Find where the given text appears and provide that cell's center as (X, Y) coordinate. 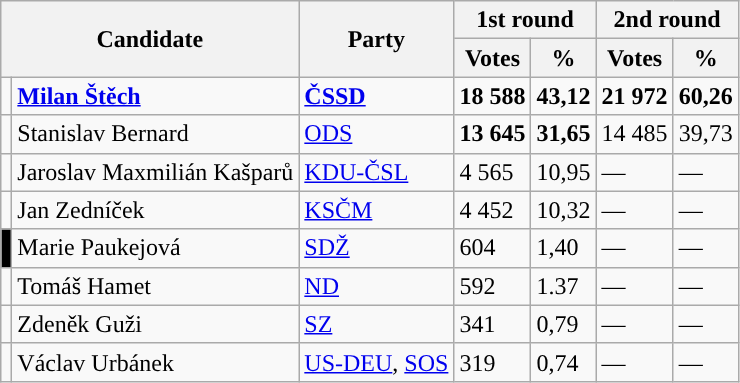
4 565 (492, 172)
SZ (376, 324)
2nd round (667, 20)
Zdeněk Guži (156, 324)
18 588 (492, 96)
10,32 (564, 210)
592 (492, 286)
1.37 (564, 286)
604 (492, 248)
39,73 (706, 134)
13 645 (492, 134)
1st round (525, 20)
14 485 (634, 134)
0,74 (564, 362)
Jan Zedníček (156, 210)
319 (492, 362)
10,95 (564, 172)
Stanislav Bernard (156, 134)
21 972 (634, 96)
1,40 (564, 248)
Party (376, 39)
ČSSD (376, 96)
Tomáš Hamet (156, 286)
341 (492, 324)
Jaroslav Maxmilián Kašparů (156, 172)
Milan Štěch (156, 96)
ODS (376, 134)
0,79 (564, 324)
ND (376, 286)
4 452 (492, 210)
US-DEU, SOS (376, 362)
SDŽ (376, 248)
60,26 (706, 96)
Marie Paukejová (156, 248)
Václav Urbánek (156, 362)
KSČM (376, 210)
31,65 (564, 134)
Candidate (150, 39)
KDU-ČSL (376, 172)
43,12 (564, 96)
